For the text-containing cell, return its midpoint in (X, Y) coordinate format. 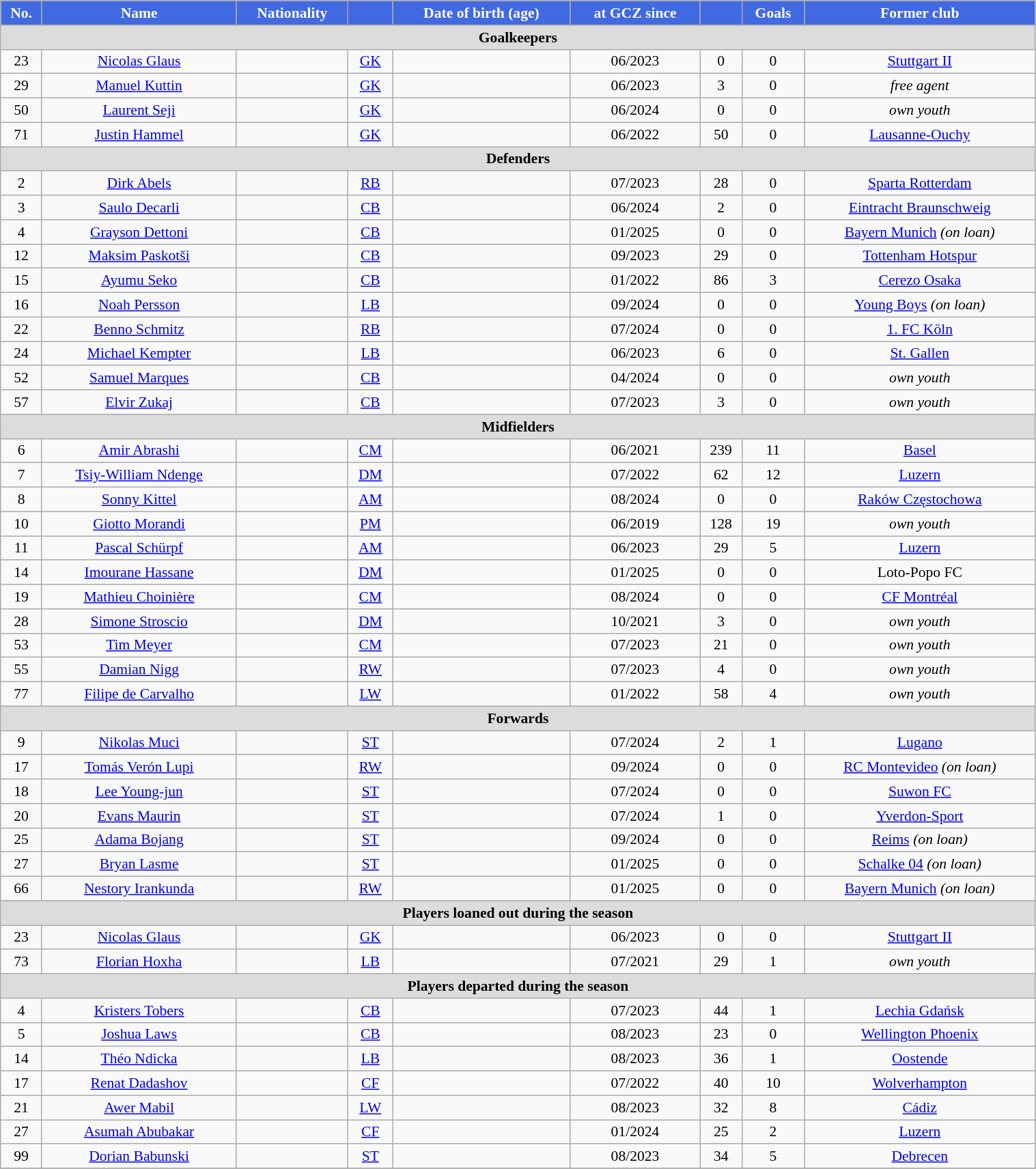
Suwon FC (921, 791)
Goals (773, 13)
32 (721, 1108)
Lechia Gdańsk (921, 1011)
7 (22, 475)
Schalke 04 (on loan) (921, 864)
free agent (921, 86)
Lugano (921, 743)
Players loaned out during the season (518, 913)
Sonny Kittel (139, 500)
Yverdon-Sport (921, 816)
Elvir Zukaj (139, 402)
Dirk Abels (139, 184)
86 (721, 281)
Loto-Popo FC (921, 573)
Giotto Morandi (139, 524)
Midfielders (518, 427)
No. (22, 13)
Cádiz (921, 1108)
Manuel Kuttin (139, 86)
Adama Bojang (139, 840)
Asumah Abubakar (139, 1132)
Dorian Babunski (139, 1157)
Date of birth (age) (481, 13)
Debrecen (921, 1157)
40 (721, 1084)
Imourane Hassane (139, 573)
Wolverhampton (921, 1084)
PM (370, 524)
Nationality (292, 13)
62 (721, 475)
07/2021 (635, 962)
Maksim Paskotši (139, 256)
04/2024 (635, 378)
Justin Hammel (139, 135)
44 (721, 1011)
Laurent Seji (139, 111)
20 (22, 816)
Kristers Tobers (139, 1011)
Goalkeepers (518, 38)
Amir Abrashi (139, 451)
Wellington Phoenix (921, 1034)
Benno Schmitz (139, 329)
01/2024 (635, 1132)
128 (721, 524)
Tim Meyer (139, 645)
73 (22, 962)
53 (22, 645)
06/2019 (635, 524)
Bryan Lasme (139, 864)
22 (22, 329)
55 (22, 670)
at GCZ since (635, 13)
Mathieu Choinière (139, 597)
239 (721, 451)
58 (721, 694)
Young Boys (on loan) (921, 305)
Joshua Laws (139, 1034)
71 (22, 135)
Oostende (921, 1059)
9 (22, 743)
Lee Young-jun (139, 791)
Tsiy-William Ndenge (139, 475)
Cerezo Osaka (921, 281)
Players departed during the season (518, 986)
Name (139, 13)
Filipe de Carvalho (139, 694)
18 (22, 791)
Théo Ndicka (139, 1059)
Tottenham Hotspur (921, 256)
Damian Nigg (139, 670)
77 (22, 694)
Nikolas Muci (139, 743)
Nestory Irankunda (139, 889)
16 (22, 305)
52 (22, 378)
Michael Kempter (139, 354)
Noah Persson (139, 305)
Awer Mabil (139, 1108)
34 (721, 1157)
Reims (on loan) (921, 840)
24 (22, 354)
Renat Dadashov (139, 1084)
Raków Częstochowa (921, 500)
Samuel Marques (139, 378)
RC Montevideo (on loan) (921, 767)
Basel (921, 451)
St. Gallen (921, 354)
Forwards (518, 718)
Evans Maurin (139, 816)
Tomás Verón Lupi (139, 767)
06/2022 (635, 135)
09/2023 (635, 256)
10/2021 (635, 621)
CF Montréal (921, 597)
36 (721, 1059)
99 (22, 1157)
Sparta Rotterdam (921, 184)
15 (22, 281)
Former club (921, 13)
1. FC Köln (921, 329)
06/2021 (635, 451)
Grayson Dettoni (139, 232)
Pascal Schürpf (139, 548)
Simone Stroscio (139, 621)
Defenders (518, 159)
Saulo Decarli (139, 208)
Lausanne-Ouchy (921, 135)
Ayumu Seko (139, 281)
Florian Hoxha (139, 962)
Eintracht Braunschweig (921, 208)
57 (22, 402)
66 (22, 889)
